Scan for the cell matching the given text and deliver its [X, Y] coordinate at center. 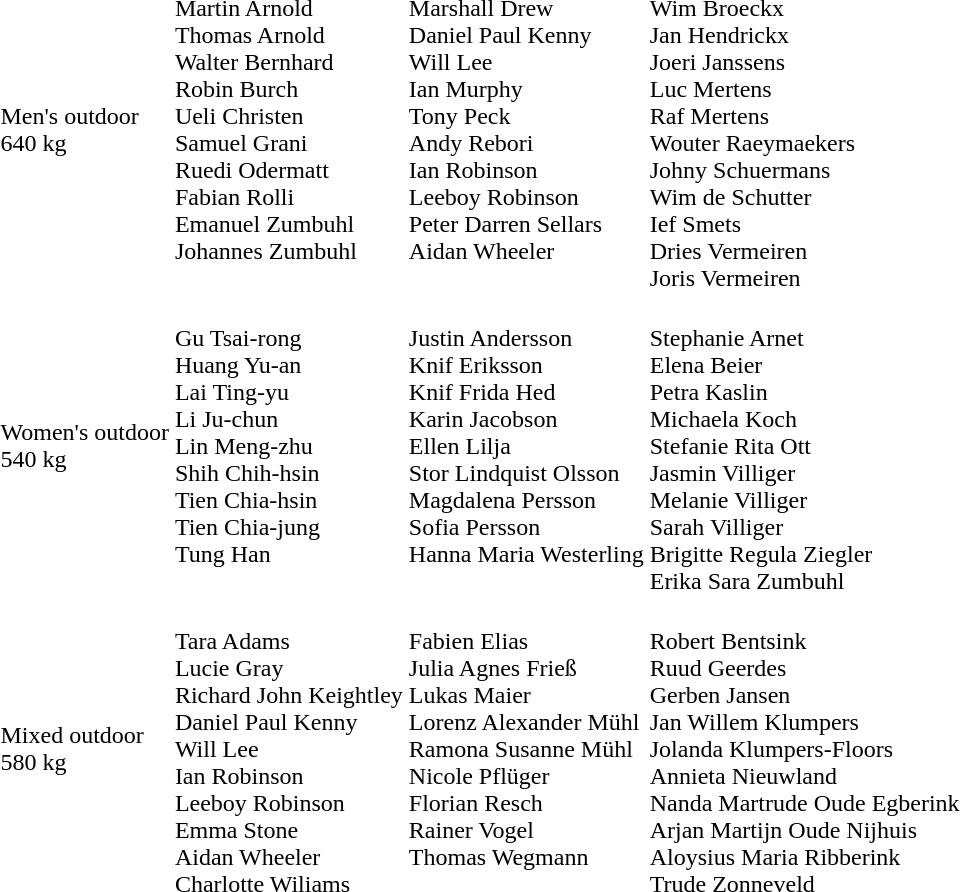
Gu Tsai-rongHuang Yu-anLai Ting-yuLi Ju-chunLin Meng-zhuShih Chih-hsinTien Chia-hsinTien Chia-jungTung Han [288, 446]
Justin AnderssonKnif ErikssonKnif Frida HedKarin JacobsonEllen LiljaStor Lindquist OlssonMagdalena PerssonSofia PerssonHanna Maria Westerling [526, 446]
